Search for the cell housing the specified text and yield its [X, Y] center coordinate. 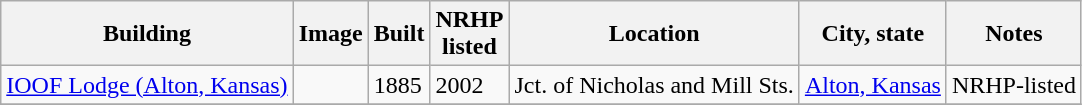
Built [399, 34]
NRHP-listed [1014, 85]
Location [654, 34]
City, state [872, 34]
Image [330, 34]
NRHPlisted [470, 34]
Notes [1014, 34]
Alton, Kansas [872, 85]
IOOF Lodge (Alton, Kansas) [147, 85]
Jct. of Nicholas and Mill Sts. [654, 85]
Building [147, 34]
2002 [470, 85]
1885 [399, 85]
